Return (x, y) of the center of cell containing provided text 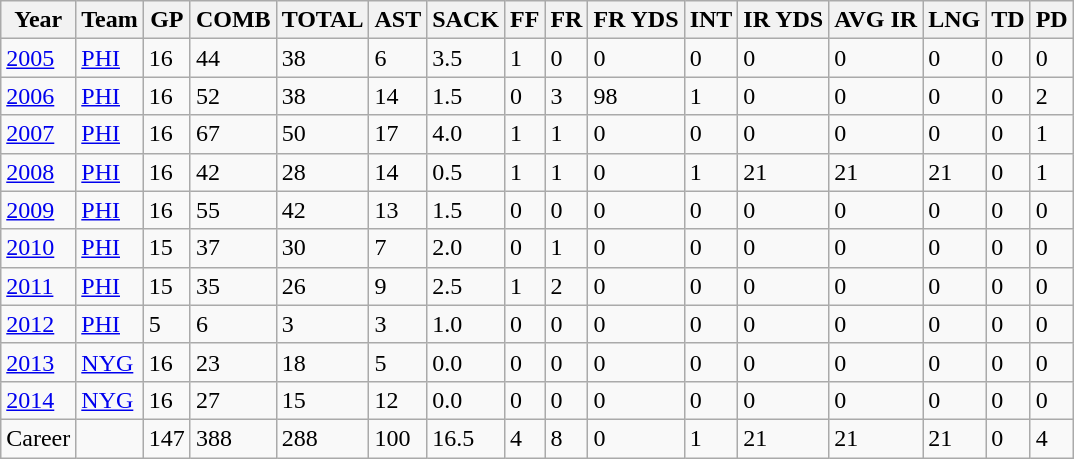
9 (398, 286)
98 (636, 96)
2.0 (466, 248)
23 (233, 362)
18 (322, 362)
2011 (38, 286)
2006 (38, 96)
Year (38, 20)
GP (166, 20)
4.0 (466, 134)
PD (1052, 20)
50 (322, 134)
37 (233, 248)
28 (322, 172)
8 (566, 438)
30 (322, 248)
2013 (38, 362)
LNG (954, 20)
SACK (466, 20)
2009 (38, 210)
Career (38, 438)
AVG IR (876, 20)
INT (711, 20)
TD (1008, 20)
0.5 (466, 172)
12 (398, 400)
44 (233, 58)
100 (398, 438)
27 (233, 400)
2007 (38, 134)
2008 (38, 172)
TOTAL (322, 20)
Team (110, 20)
2012 (38, 324)
COMB (233, 20)
IR YDS (784, 20)
FF (524, 20)
388 (233, 438)
16.5 (466, 438)
52 (233, 96)
13 (398, 210)
2.5 (466, 286)
3.5 (466, 58)
2005 (38, 58)
35 (233, 286)
147 (166, 438)
2014 (38, 400)
2010 (38, 248)
FR (566, 20)
55 (233, 210)
26 (322, 286)
7 (398, 248)
67 (233, 134)
1.0 (466, 324)
FR YDS (636, 20)
AST (398, 20)
288 (322, 438)
17 (398, 134)
